Return (x, y) of the center of cell containing provided text 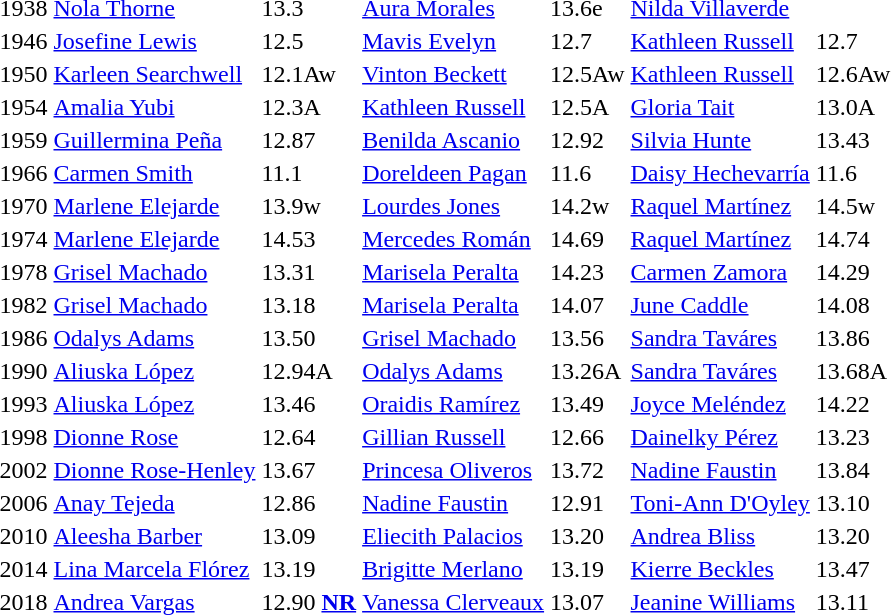
Anay Tejeda (154, 503)
13.68A (852, 371)
June Caddle (720, 305)
Mavis Evelyn (454, 41)
12.3A (309, 107)
12.1Aw (309, 74)
14.08 (852, 305)
13.10 (852, 503)
13.56 (588, 338)
Vinton Beckett (454, 74)
Karleen Searchwell (154, 74)
13.31 (309, 272)
Amalia Yubi (154, 107)
13.72 (588, 470)
Princesa Oliveros (454, 470)
13.0A (852, 107)
13.26A (588, 371)
Guillermina Peña (154, 140)
12.94A (309, 371)
12.6Aw (852, 74)
Mercedes Román (454, 239)
12.87 (309, 140)
Eliecith Palacios (454, 536)
12.5Aw (588, 74)
Gloria Tait (720, 107)
12.64 (309, 437)
13.47 (852, 569)
14.5w (852, 206)
Andrea Bliss (720, 536)
Joyce Meléndez (720, 404)
Silvia Hunte (720, 140)
Lina Marcela Flórez (154, 569)
14.29 (852, 272)
13.84 (852, 470)
11.1 (309, 173)
12.66 (588, 437)
Kierre Beckles (720, 569)
Brigitte Merlano (454, 569)
Toni-Ann D'Oyley (720, 503)
Lourdes Jones (454, 206)
Doreldeen Pagan (454, 173)
13.09 (309, 536)
13.46 (309, 404)
13.43 (852, 140)
14.74 (852, 239)
14.53 (309, 239)
14.07 (588, 305)
13.49 (588, 404)
Dainelky Pérez (720, 437)
12.86 (309, 503)
12.91 (588, 503)
14.69 (588, 239)
13.67 (309, 470)
13.18 (309, 305)
14.23 (588, 272)
Dionne Rose (154, 437)
Carmen Smith (154, 173)
12.92 (588, 140)
14.2w (588, 206)
13.23 (852, 437)
13.9w (309, 206)
13.86 (852, 338)
Oraidis Ramírez (454, 404)
Gillian Russell (454, 437)
12.5A (588, 107)
Aleesha Barber (154, 536)
Daisy Hechevarría (720, 173)
Dionne Rose-Henley (154, 470)
14.22 (852, 404)
Carmen Zamora (720, 272)
Benilda Ascanio (454, 140)
Josefine Lewis (154, 41)
13.50 (309, 338)
12.5 (309, 41)
